Extract the [X, Y] coordinate from the center of the cell holding the provided text.  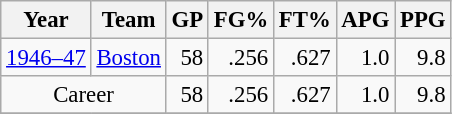
FG% [240, 20]
Team [128, 20]
GP [187, 20]
PPG [423, 20]
1946–47 [46, 58]
Career [84, 95]
Year [46, 20]
Boston [128, 58]
APG [366, 20]
FT% [304, 20]
